Scan for the cell matching the given text and deliver its (X, Y) coordinate at center. 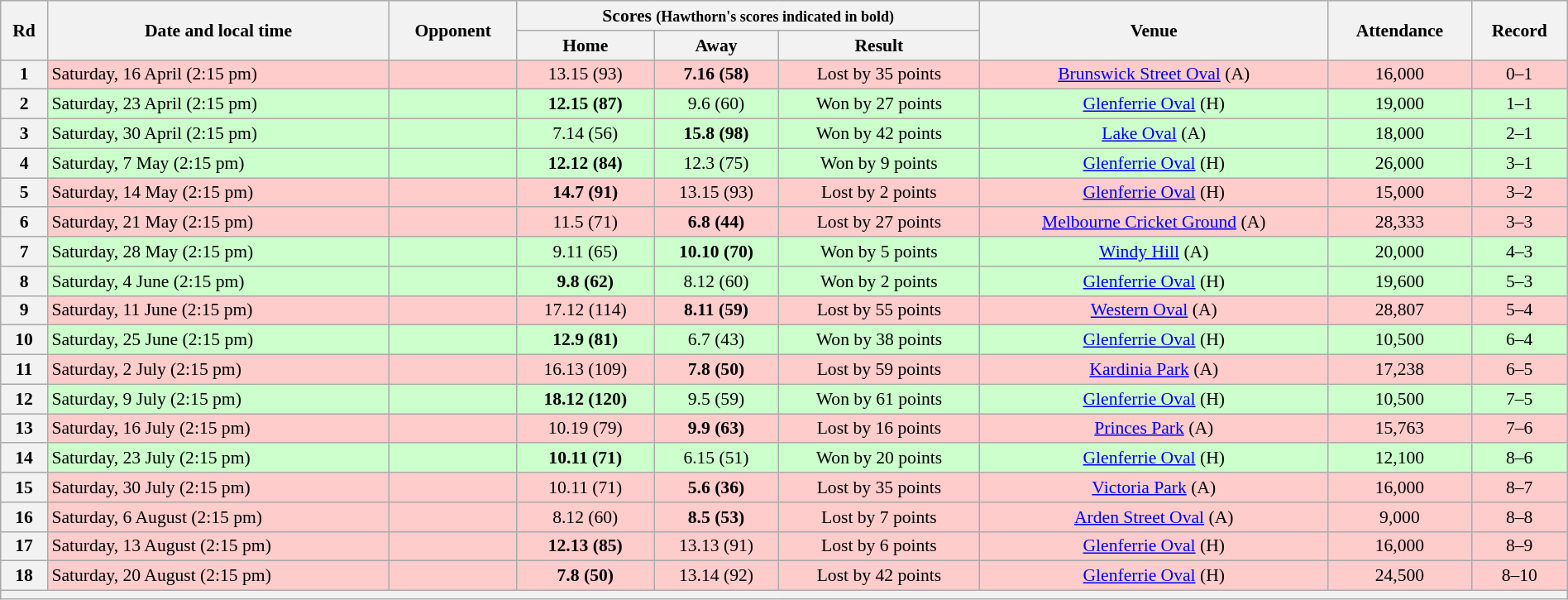
Saturday, 16 July (2:15 pm) (218, 429)
12,100 (1400, 458)
12.3 (75) (716, 163)
Lost by 42 points (879, 576)
Lost by 7 points (879, 517)
1–1 (1519, 104)
Scores (Hawthorn's scores indicated in bold) (748, 16)
9 (25, 310)
Home (586, 46)
Saturday, 16 April (2:15 pm) (218, 74)
Result (879, 46)
Melbourne Cricket Ground (A) (1154, 223)
Saturday, 30 July (2:15 pm) (218, 487)
Saturday, 23 July (2:15 pm) (218, 458)
18 (25, 576)
7.14 (56) (586, 134)
9.11 (65) (586, 252)
Lake Oval (A) (1154, 134)
6–5 (1519, 370)
Won by 2 points (879, 281)
17,238 (1400, 370)
17 (25, 546)
8.11 (59) (716, 310)
Saturday, 20 August (2:15 pm) (218, 576)
1 (25, 74)
8–10 (1519, 576)
4–3 (1519, 252)
12.12 (84) (586, 163)
7–6 (1519, 429)
7–5 (1519, 399)
13.14 (92) (716, 576)
5–4 (1519, 310)
8 (25, 281)
14 (25, 458)
Won by 38 points (879, 340)
18,000 (1400, 134)
26,000 (1400, 163)
Lost by 27 points (879, 223)
5–3 (1519, 281)
Won by 9 points (879, 163)
6.7 (43) (716, 340)
3–3 (1519, 223)
5.6 (36) (716, 487)
Saturday, 6 August (2:15 pm) (218, 517)
Saturday, 13 August (2:15 pm) (218, 546)
Won by 61 points (879, 399)
9,000 (1400, 517)
4 (25, 163)
8–7 (1519, 487)
12.9 (81) (586, 340)
20,000 (1400, 252)
11 (25, 370)
15 (25, 487)
10 (25, 340)
6.8 (44) (716, 223)
Saturday, 11 June (2:15 pm) (218, 310)
8.5 (53) (716, 517)
24,500 (1400, 576)
8–8 (1519, 517)
9.6 (60) (716, 104)
12 (25, 399)
Record (1519, 30)
Away (716, 46)
0–1 (1519, 74)
15,000 (1400, 193)
11.5 (71) (586, 223)
2–1 (1519, 134)
19,600 (1400, 281)
28,333 (1400, 223)
Rd (25, 30)
Princes Park (A) (1154, 429)
Opponent (453, 30)
Won by 42 points (879, 134)
9.5 (59) (716, 399)
Windy Hill (A) (1154, 252)
10.19 (79) (586, 429)
16.13 (109) (586, 370)
13 (25, 429)
Lost by 6 points (879, 546)
Kardinia Park (A) (1154, 370)
Saturday, 30 April (2:15 pm) (218, 134)
Arden Street Oval (A) (1154, 517)
Saturday, 14 May (2:15 pm) (218, 193)
9.9 (63) (716, 429)
3–2 (1519, 193)
Date and local time (218, 30)
Saturday, 25 June (2:15 pm) (218, 340)
Attendance (1400, 30)
Lost by 59 points (879, 370)
Saturday, 2 July (2:15 pm) (218, 370)
Lost by 55 points (879, 310)
15.8 (98) (716, 134)
Saturday, 28 May (2:15 pm) (218, 252)
14.7 (91) (586, 193)
Saturday, 21 May (2:15 pm) (218, 223)
Won by 27 points (879, 104)
7.16 (58) (716, 74)
2 (25, 104)
12.15 (87) (586, 104)
12.13 (85) (586, 546)
18.12 (120) (586, 399)
Saturday, 23 April (2:15 pm) (218, 104)
28,807 (1400, 310)
6 (25, 223)
Won by 5 points (879, 252)
3 (25, 134)
Saturday, 4 June (2:15 pm) (218, 281)
Brunswick Street Oval (A) (1154, 74)
10.10 (70) (716, 252)
Venue (1154, 30)
Saturday, 7 May (2:15 pm) (218, 163)
6.15 (51) (716, 458)
9.8 (62) (586, 281)
Won by 20 points (879, 458)
Saturday, 9 July (2:15 pm) (218, 399)
Lost by 2 points (879, 193)
15,763 (1400, 429)
Lost by 16 points (879, 429)
16 (25, 517)
17.12 (114) (586, 310)
19,000 (1400, 104)
8–6 (1519, 458)
Western Oval (A) (1154, 310)
7 (25, 252)
6–4 (1519, 340)
Victoria Park (A) (1154, 487)
5 (25, 193)
8–9 (1519, 546)
13.13 (91) (716, 546)
3–1 (1519, 163)
